Return the (X, Y) coordinate for the center point of the cell that contains the specified text.  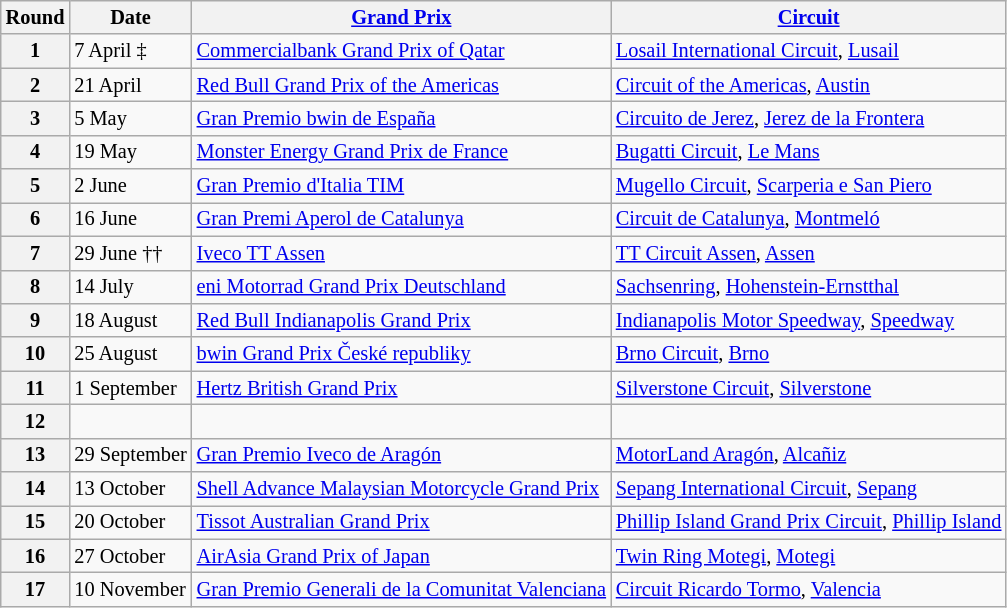
5 (36, 186)
Losail International Circuit, Lusail (808, 51)
14 (36, 489)
Tissot Australian Grand Prix (402, 522)
Gran Premio bwin de España (402, 118)
Sepang International Circuit, Sepang (808, 489)
Commercialbank Grand Prix of Qatar (402, 51)
Monster Energy Grand Prix de France (402, 152)
15 (36, 522)
Indianapolis Motor Speedway, Speedway (808, 320)
Red Bull Indianapolis Grand Prix (402, 320)
bwin Grand Prix České republiky (402, 354)
Brno Circuit, Brno (808, 354)
Hertz British Grand Prix (402, 388)
Grand Prix (402, 17)
Gran Premi Aperol de Catalunya (402, 219)
2 June (130, 186)
2 (36, 85)
16 (36, 556)
11 (36, 388)
27 October (130, 556)
9 (36, 320)
6 (36, 219)
Circuit de Catalunya, Montmeló (808, 219)
18 August (130, 320)
10 November (130, 589)
Round (36, 17)
Red Bull Grand Prix of the Americas (402, 85)
Shell Advance Malaysian Motorcycle Grand Prix (402, 489)
29 September (130, 455)
7 April ‡ (130, 51)
13 October (130, 489)
1 September (130, 388)
Mugello Circuit, Scarperia e San Piero (808, 186)
Circuit (808, 17)
Gran Premio Iveco de Aragón (402, 455)
Gran Premio d'Italia TIM (402, 186)
Iveco TT Assen (402, 253)
Circuit Ricardo Tormo, Valencia (808, 589)
8 (36, 287)
TT Circuit Assen, Assen (808, 253)
eni Motorrad Grand Prix Deutschland (402, 287)
1 (36, 51)
4 (36, 152)
29 June †† (130, 253)
5 May (130, 118)
MotorLand Aragón, Alcañiz (808, 455)
21 April (130, 85)
7 (36, 253)
17 (36, 589)
AirAsia Grand Prix of Japan (402, 556)
Date (130, 17)
10 (36, 354)
Twin Ring Motegi, Motegi (808, 556)
Circuit of the Americas, Austin (808, 85)
14 July (130, 287)
19 May (130, 152)
Circuito de Jerez, Jerez de la Frontera (808, 118)
Phillip Island Grand Prix Circuit, Phillip Island (808, 522)
25 August (130, 354)
Silverstone Circuit, Silverstone (808, 388)
20 October (130, 522)
Gran Premio Generali de la Comunitat Valenciana (402, 589)
16 June (130, 219)
3 (36, 118)
Sachsenring, Hohenstein-Ernstthal (808, 287)
Bugatti Circuit, Le Mans (808, 152)
13 (36, 455)
12 (36, 421)
